Capture the cell that displays the provided text and extract its (x, y) central coordinate. 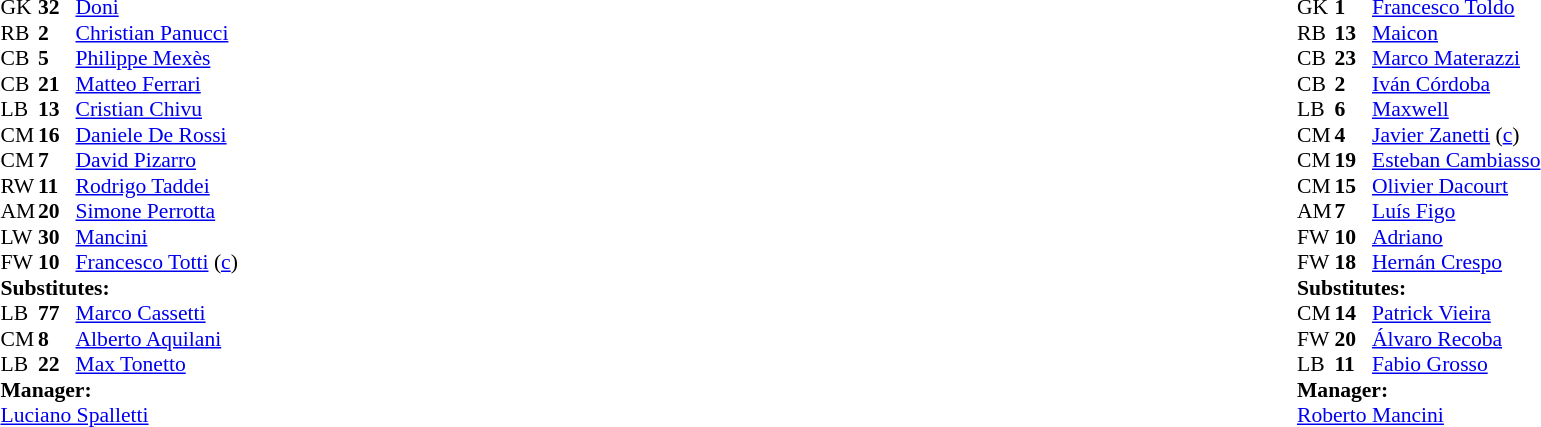
Cristian Chivu (157, 109)
4 (1353, 135)
Fabio Grosso (1456, 365)
18 (1353, 263)
Marco Materazzi (1456, 59)
Philippe Mexès (157, 59)
Max Tonetto (157, 365)
David Pizarro (157, 161)
Luís Figo (1456, 211)
Christian Panucci (157, 33)
Rodrigo Taddei (157, 186)
Adriano (1456, 237)
22 (57, 365)
Olivier Dacourt (1456, 186)
19 (1353, 161)
30 (57, 237)
5 (57, 59)
8 (57, 339)
Matteo Ferrari (157, 84)
77 (57, 313)
Francesco Totti (c) (157, 263)
23 (1353, 59)
Esteban Cambiasso (1456, 161)
RW (19, 186)
Daniele De Rossi (157, 135)
Marco Cassetti (157, 313)
Maicon (1456, 33)
6 (1353, 109)
16 (57, 135)
Simone Perrotta (157, 211)
Iván Córdoba (1456, 84)
Maxwell (1456, 109)
21 (57, 84)
14 (1353, 313)
LW (19, 237)
Álvaro Recoba (1456, 339)
Patrick Vieira (1456, 313)
Javier Zanetti (c) (1456, 135)
Alberto Aquilani (157, 339)
15 (1353, 186)
Mancini (157, 237)
Hernán Crespo (1456, 263)
